Return the (X, Y) coordinate for the center point of the cell that contains the specified text.  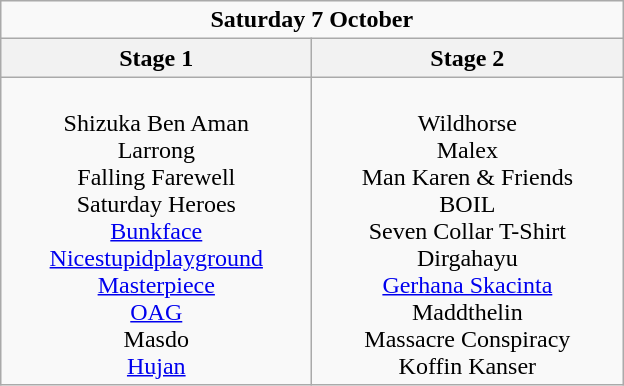
Stage 2 (468, 58)
Saturday 7 October (312, 20)
Wildhorse Malex Man Karen & Friends BOIL Seven Collar T-Shirt Dirgahayu Gerhana Skacinta Maddthelin Massacre Conspiracy Koffin Kanser (468, 231)
Shizuka Ben Aman Larrong Falling Farewell Saturday Heroes Bunkface Nicestupidplayground Masterpiece OAG Masdo Hujan (156, 231)
Stage 1 (156, 58)
